Return the [X, Y] coordinate for the center point of the cell that contains the specified text.  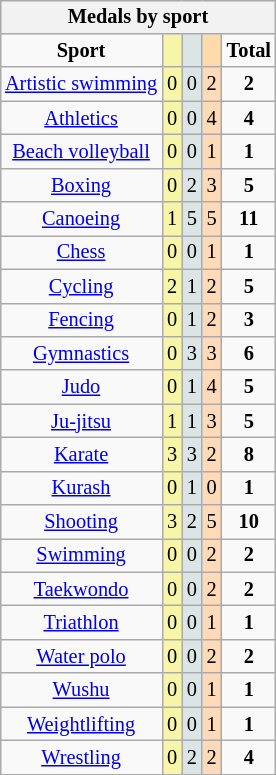
Beach volleyball [81, 152]
6 [249, 354]
Gymnastics [81, 354]
Cycling [81, 286]
Artistic swimming [81, 84]
Judo [81, 387]
Water polo [81, 657]
Canoeing [81, 219]
Medals by sport [138, 17]
Wrestling [81, 758]
Athletics [81, 118]
Fencing [81, 320]
11 [249, 219]
Total [249, 51]
Boxing [81, 185]
Triathlon [81, 623]
Wushu [81, 690]
Weightlifting [81, 724]
Taekwondo [81, 589]
Kurash [81, 488]
Karate [81, 455]
Ju-jitsu [81, 421]
Sport [81, 51]
Shooting [81, 522]
Swimming [81, 556]
8 [249, 455]
Chess [81, 253]
10 [249, 522]
